Find where the given text appears and provide that cell's center as [X, Y] coordinate. 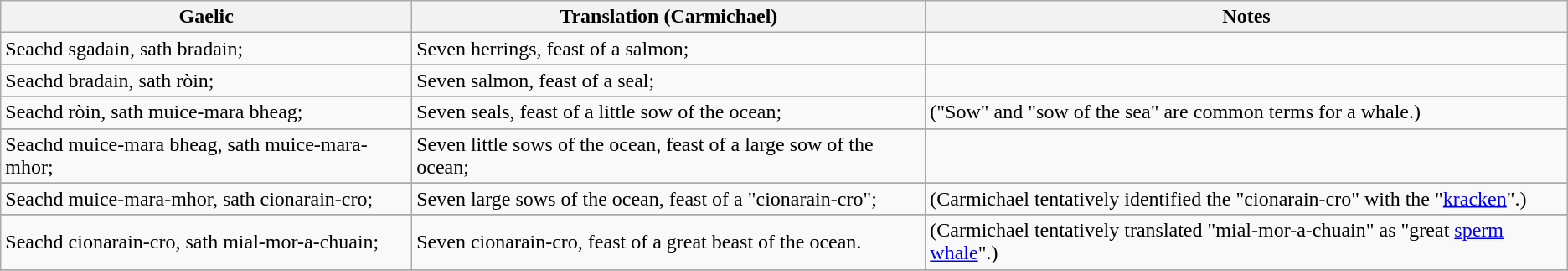
Notes [1246, 17]
Gaelic [206, 17]
(Carmichael tentatively translated "mial-mor-a-chuain" as "great sperm whale".) [1246, 242]
("Sow" and "sow of the sea" are common terms for a whale.) [1246, 112]
Seachd ròin, sath muice-mara bheag; [206, 112]
Seven little sows of the ocean, feast of a large sow of the ocean; [668, 156]
Seachd muice-mara bheag, sath muice-mara-mhor; [206, 156]
Seven cionarain-cro, feast of a great beast of the ocean. [668, 242]
Seven salmon, feast of a seal; [668, 81]
Translation (Carmichael) [668, 17]
Seachd muice-mara-mhor, sath cionarain-cro; [206, 199]
Seachd cionarain-cro, sath mial-mor-a-chuain; [206, 242]
(Carmichael tentatively identified the "cionarain-cro" with the "kracken".) [1246, 199]
Seachd sgadain, sath bradain; [206, 49]
Seven herrings, feast of a salmon; [668, 49]
Seven large sows of the ocean, feast of a "cionarain-cro"; [668, 199]
Seachd bradain, sath ròin; [206, 81]
Seven seals, feast of a little sow of the ocean; [668, 112]
